Pinpoint the cell where the given text exists, returning its (x, y) midpoint coordinate. 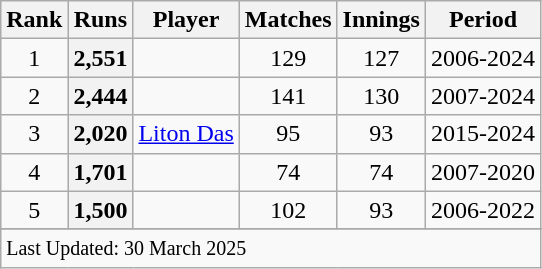
5 (34, 210)
141 (288, 96)
4 (34, 172)
2007-2024 (482, 96)
1 (34, 58)
2,551 (100, 58)
2015-2024 (482, 134)
3 (34, 134)
Player (186, 20)
129 (288, 58)
Rank (34, 20)
2,020 (100, 134)
2,444 (100, 96)
127 (381, 58)
Matches (288, 20)
1,500 (100, 210)
102 (288, 210)
2 (34, 96)
95 (288, 134)
Period (482, 20)
Innings (381, 20)
2006-2024 (482, 58)
130 (381, 96)
Liton Das (186, 134)
1,701 (100, 172)
Runs (100, 20)
2007-2020 (482, 172)
2006-2022 (482, 210)
Last Updated: 30 March 2025 (271, 248)
